Determine the (x, y) coordinate at the center of the cell enclosing the given text.  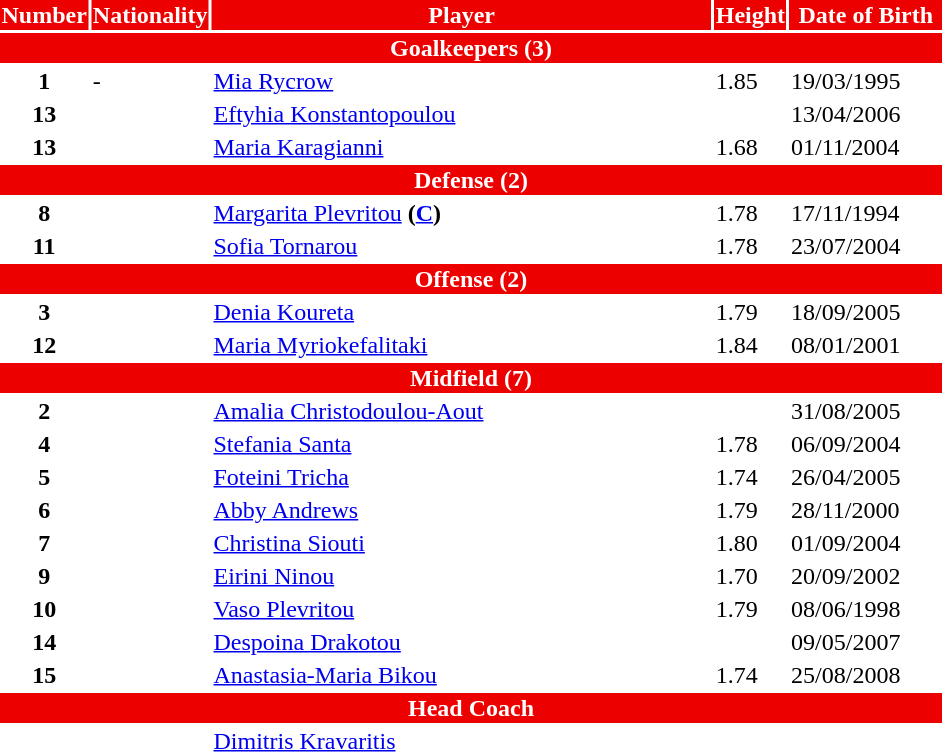
Anastasia-Maria Bikou (462, 675)
6 (44, 510)
Midfield (7) (471, 378)
- (150, 81)
9 (44, 576)
Abby Andrews (462, 510)
Vaso Plevritou (462, 609)
Maria Myriokefalitaki (462, 345)
06/09/2004 (866, 444)
Height (750, 15)
Eirini Ninou (462, 576)
Defense (2) (471, 180)
08/06/1998 (866, 609)
Maria Karagianni (462, 147)
4 (44, 444)
11 (44, 246)
Number (44, 15)
1.85 (750, 81)
10 (44, 609)
1.80 (750, 543)
8 (44, 213)
Head Coach (471, 708)
1 (44, 81)
14 (44, 642)
12 (44, 345)
1.84 (750, 345)
Amalia Christodoulou-Aout (462, 411)
Date of Birth (866, 15)
2 (44, 411)
28/11/2000 (866, 510)
31/08/2005 (866, 411)
Nationality (150, 15)
19/03/1995 (866, 81)
18/09/2005 (866, 312)
Margarita Plevritou (C) (462, 213)
13/04/2006 (866, 114)
1.68 (750, 147)
20/09/2002 (866, 576)
17/11/1994 (866, 213)
08/01/2001 (866, 345)
5 (44, 477)
01/09/2004 (866, 543)
Stefania Santa (462, 444)
Player (462, 15)
Christina Siouti (462, 543)
Sofia Tornarou (462, 246)
Denia Koureta (462, 312)
7 (44, 543)
Mia Rycrow (462, 81)
Eftyhia Konstantopoulou (462, 114)
Despoina Drakotou (462, 642)
23/07/2004 (866, 246)
01/11/2004 (866, 147)
Foteini Tricha (462, 477)
Goalkeepers (3) (471, 48)
25/08/2008 (866, 675)
3 (44, 312)
26/04/2005 (866, 477)
1.70 (750, 576)
09/05/2007 (866, 642)
15 (44, 675)
Offense (2) (471, 279)
